Detect which cell encompasses the target text, then output its [x, y] center coordinate. 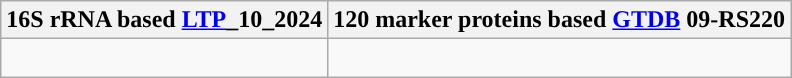
16S rRNA based LTP_10_2024 [164, 20]
120 marker proteins based GTDB 09-RS220 [560, 20]
